Pinpoint the cell where the given text exists, returning its (x, y) midpoint coordinate. 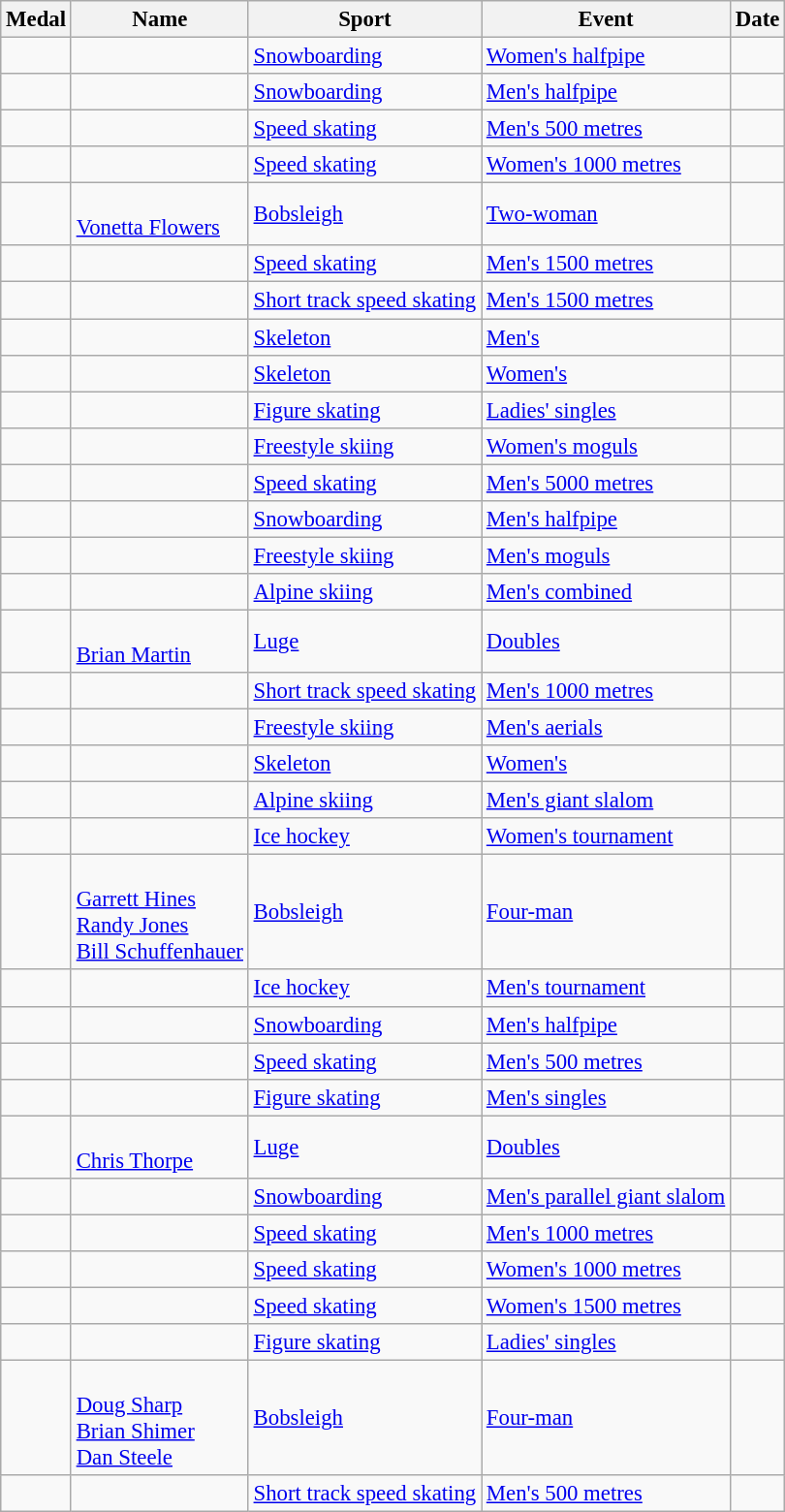
Men's 5000 metres (607, 483)
Garrett HinesRandy JonesBill Schuffenhauer (159, 913)
Women's tournament (607, 836)
Men's aerials (607, 728)
Two-woman (607, 215)
Men's singles (607, 1097)
Date (758, 19)
Sport (364, 19)
Name (159, 19)
Women's 1500 metres (607, 1306)
Men's (607, 337)
Women's halfpipe (607, 56)
Men's combined (607, 592)
Men's moguls (607, 555)
Medal (37, 19)
Vonetta Flowers (159, 215)
Brian Martin (159, 642)
Doug SharpBrian ShimerDan Steele (159, 1419)
Men's giant slalom (607, 801)
Chris Thorpe (159, 1148)
Women's moguls (607, 446)
Men's parallel giant slalom (607, 1197)
Men's tournament (607, 989)
Event (607, 19)
